Detect which cell encompasses the target text, then output its [X, Y] center coordinate. 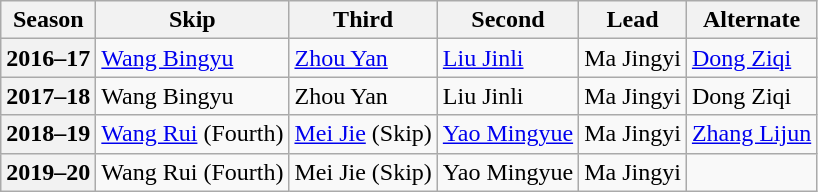
Season [48, 20]
Second [508, 20]
Third [363, 20]
2019–20 [48, 172]
2018–19 [48, 134]
Alternate [751, 20]
2016–17 [48, 58]
Lead [633, 20]
2017–18 [48, 96]
Skip [192, 20]
Zhang Lijun [751, 134]
